Detect which cell encompasses the target text, then output its (x, y) center coordinate. 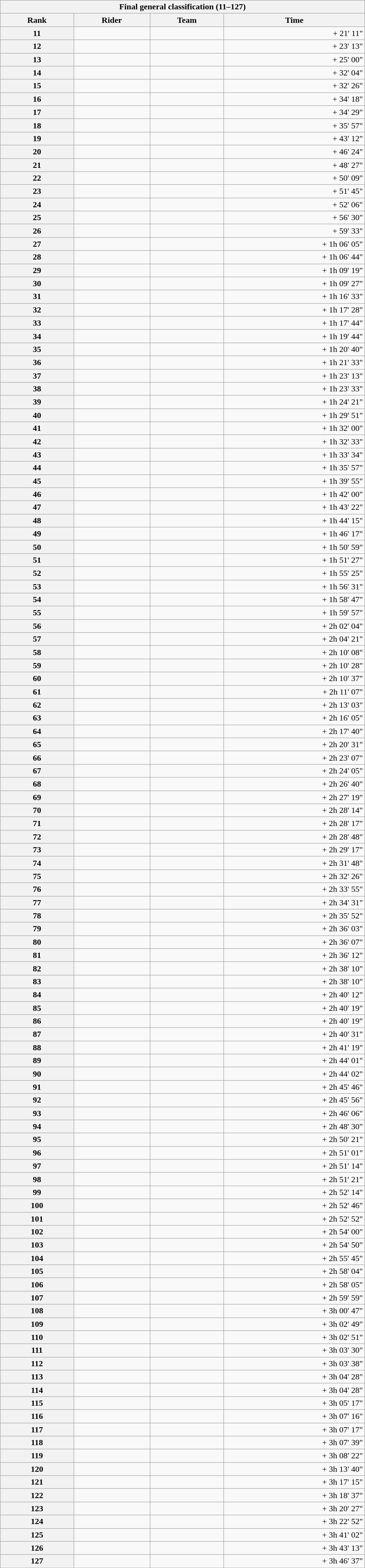
+ 3h 02' 51" (294, 1337)
40 (37, 415)
123 (37, 1508)
+ 2h 27' 19" (294, 797)
121 (37, 1482)
+ 1h 42' 00" (294, 494)
+ 3h 13' 40" (294, 1469)
+ 2h 10' 08" (294, 652)
+ 2h 26' 40" (294, 784)
+ 3h 07' 16" (294, 1416)
91 (37, 1087)
36 (37, 362)
+ 2h 54' 00" (294, 1232)
116 (37, 1416)
+ 50' 09" (294, 178)
50 (37, 547)
+ 21' 11" (294, 33)
95 (37, 1140)
94 (37, 1126)
+ 2h 51' 21" (294, 1179)
112 (37, 1363)
93 (37, 1113)
89 (37, 1061)
+ 2h 04' 21" (294, 639)
127 (37, 1561)
26 (37, 231)
+ 2h 32' 26" (294, 876)
+ 2h 48' 30" (294, 1126)
53 (37, 587)
78 (37, 916)
+ 52' 06" (294, 205)
119 (37, 1456)
52 (37, 573)
+ 23' 13" (294, 46)
114 (37, 1390)
+ 2h 23' 07" (294, 758)
69 (37, 797)
77 (37, 903)
58 (37, 652)
25 (37, 218)
+ 3h 07' 39" (294, 1443)
+ 1h 21' 33" (294, 362)
56 (37, 626)
42 (37, 442)
74 (37, 863)
+ 1h 23' 33" (294, 389)
79 (37, 929)
107 (37, 1298)
43 (37, 455)
49 (37, 534)
+ 3h 03' 30" (294, 1350)
76 (37, 889)
+ 1h 17' 28" (294, 310)
Final general classification (11–127) (182, 7)
67 (37, 771)
37 (37, 375)
+ 1h 29' 51" (294, 415)
+ 1h 58' 47" (294, 600)
44 (37, 468)
11 (37, 33)
113 (37, 1377)
+ 2h 11' 07" (294, 692)
+ 2h 33' 55" (294, 889)
106 (37, 1285)
92 (37, 1100)
51 (37, 560)
+ 2h 46' 06" (294, 1113)
38 (37, 389)
124 (37, 1522)
+ 2h 31' 48" (294, 863)
87 (37, 1034)
99 (37, 1192)
+ 2h 58' 05" (294, 1285)
+ 32' 26" (294, 86)
96 (37, 1153)
+ 2h 28' 14" (294, 810)
+ 3h 41' 02" (294, 1535)
55 (37, 613)
46 (37, 494)
+ 2h 13' 03" (294, 705)
Team (187, 20)
88 (37, 1048)
+ 46' 24" (294, 152)
23 (37, 191)
+ 34' 18" (294, 99)
+ 48' 27" (294, 165)
+ 2h 41' 19" (294, 1048)
+ 1h 43' 22" (294, 507)
+ 2h 36' 12" (294, 955)
63 (37, 718)
+ 1h 17' 44" (294, 323)
Rank (37, 20)
+ 1h 32' 00" (294, 428)
117 (37, 1430)
+ 2h 16' 05" (294, 718)
+ 1h 20' 40" (294, 349)
21 (37, 165)
+ 2h 51' 01" (294, 1153)
12 (37, 46)
+ 1h 56' 31" (294, 587)
125 (37, 1535)
+ 59' 33" (294, 231)
65 (37, 744)
+ 34' 29" (294, 112)
120 (37, 1469)
+ 2h 45' 56" (294, 1100)
+ 1h 35' 57" (294, 468)
+ 1h 59' 57" (294, 613)
+ 2h 54' 50" (294, 1245)
122 (37, 1495)
+ 1h 09' 19" (294, 270)
73 (37, 850)
+ 1h 55' 25" (294, 573)
104 (37, 1258)
+ 1h 06' 05" (294, 244)
+ 2h 52' 14" (294, 1192)
16 (37, 99)
+ 2h 02' 04" (294, 626)
64 (37, 731)
22 (37, 178)
85 (37, 1008)
90 (37, 1074)
+ 3h 18' 37" (294, 1495)
110 (37, 1337)
81 (37, 955)
+ 1h 24' 21" (294, 402)
75 (37, 876)
+ 3h 08' 22" (294, 1456)
+ 1h 46' 17" (294, 534)
+ 2h 59' 59" (294, 1298)
61 (37, 692)
29 (37, 270)
+ 2h 58' 04" (294, 1271)
+ 3h 17' 15" (294, 1482)
71 (37, 824)
33 (37, 323)
+ 2h 44' 02" (294, 1074)
+ 1h 50' 59" (294, 547)
+ 1h 09' 27" (294, 283)
+ 43' 12" (294, 138)
+ 25' 00" (294, 60)
32 (37, 310)
31 (37, 297)
+ 35' 57" (294, 125)
+ 1h 32' 33" (294, 442)
+ 3h 00' 47" (294, 1311)
27 (37, 244)
Time (294, 20)
+ 2h 55' 45" (294, 1258)
105 (37, 1271)
+ 1h 23' 13" (294, 375)
13 (37, 60)
102 (37, 1232)
+ 56' 30" (294, 218)
+ 2h 17' 40" (294, 731)
+ 1h 39' 55" (294, 481)
66 (37, 758)
+ 2h 52' 52" (294, 1218)
82 (37, 968)
80 (37, 942)
+ 1h 44' 15" (294, 520)
20 (37, 152)
19 (37, 138)
+ 3h 20' 27" (294, 1508)
+ 2h 40' 12" (294, 995)
17 (37, 112)
30 (37, 283)
+ 2h 20' 31" (294, 744)
+ 2h 35' 52" (294, 916)
+ 2h 10' 28" (294, 665)
+ 2h 52' 46" (294, 1205)
126 (37, 1548)
103 (37, 1245)
86 (37, 1021)
70 (37, 810)
34 (37, 336)
98 (37, 1179)
+ 3h 02' 49" (294, 1324)
28 (37, 257)
+ 1h 16' 33" (294, 297)
35 (37, 349)
45 (37, 481)
41 (37, 428)
+ 2h 10' 37" (294, 679)
101 (37, 1218)
+ 1h 51' 27" (294, 560)
+ 2h 36' 07" (294, 942)
+ 1h 19' 44" (294, 336)
+ 3h 46' 37" (294, 1561)
+ 2h 50' 21" (294, 1140)
+ 32' 04" (294, 73)
60 (37, 679)
111 (37, 1350)
+ 2h 34' 31" (294, 903)
62 (37, 705)
18 (37, 125)
115 (37, 1403)
+ 3h 22' 52" (294, 1522)
118 (37, 1443)
15 (37, 86)
+ 3h 03' 38" (294, 1363)
59 (37, 665)
+ 2h 45' 46" (294, 1087)
109 (37, 1324)
+ 2h 29' 17" (294, 850)
+ 3h 43' 13" (294, 1548)
24 (37, 205)
+ 3h 05' 17" (294, 1403)
+ 3h 07' 17" (294, 1430)
84 (37, 995)
54 (37, 600)
100 (37, 1205)
39 (37, 402)
14 (37, 73)
+ 2h 51' 14" (294, 1166)
+ 2h 40' 31" (294, 1034)
+ 2h 28' 17" (294, 824)
68 (37, 784)
Rider (112, 20)
108 (37, 1311)
48 (37, 520)
+ 2h 36' 03" (294, 929)
+ 2h 28' 48" (294, 837)
97 (37, 1166)
47 (37, 507)
83 (37, 981)
57 (37, 639)
+ 2h 44' 01" (294, 1061)
72 (37, 837)
+ 1h 06' 44" (294, 257)
+ 2h 24' 05" (294, 771)
+ 51' 45" (294, 191)
+ 1h 33' 34" (294, 455)
